Output the (x, y) coordinate of the center of the cell containing the given text.  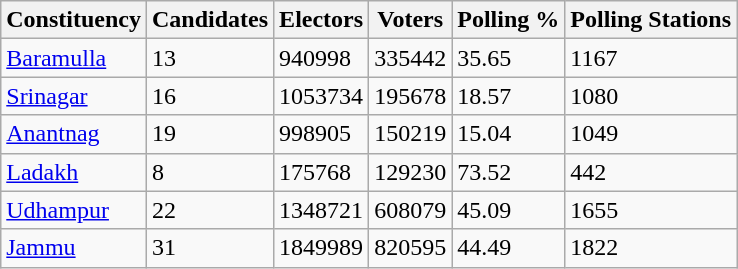
1822 (651, 248)
1167 (651, 58)
1849989 (322, 248)
18.57 (508, 96)
19 (210, 134)
940998 (322, 58)
Electors (322, 20)
Polling Stations (651, 20)
Constituency (74, 20)
175768 (322, 172)
442 (651, 172)
44.49 (508, 248)
1080 (651, 96)
129230 (410, 172)
35.65 (508, 58)
8 (210, 172)
31 (210, 248)
15.04 (508, 134)
Polling % (508, 20)
998905 (322, 134)
Anantnag (74, 134)
Voters (410, 20)
Udhampur (74, 210)
1348721 (322, 210)
195678 (410, 96)
16 (210, 96)
335442 (410, 58)
73.52 (508, 172)
Candidates (210, 20)
Jammu (74, 248)
45.09 (508, 210)
1053734 (322, 96)
608079 (410, 210)
150219 (410, 134)
Srinagar (74, 96)
13 (210, 58)
1655 (651, 210)
22 (210, 210)
Baramulla (74, 58)
820595 (410, 248)
Ladakh (74, 172)
1049 (651, 134)
